Locate the cell with the specified text and output its (X, Y) center coordinate. 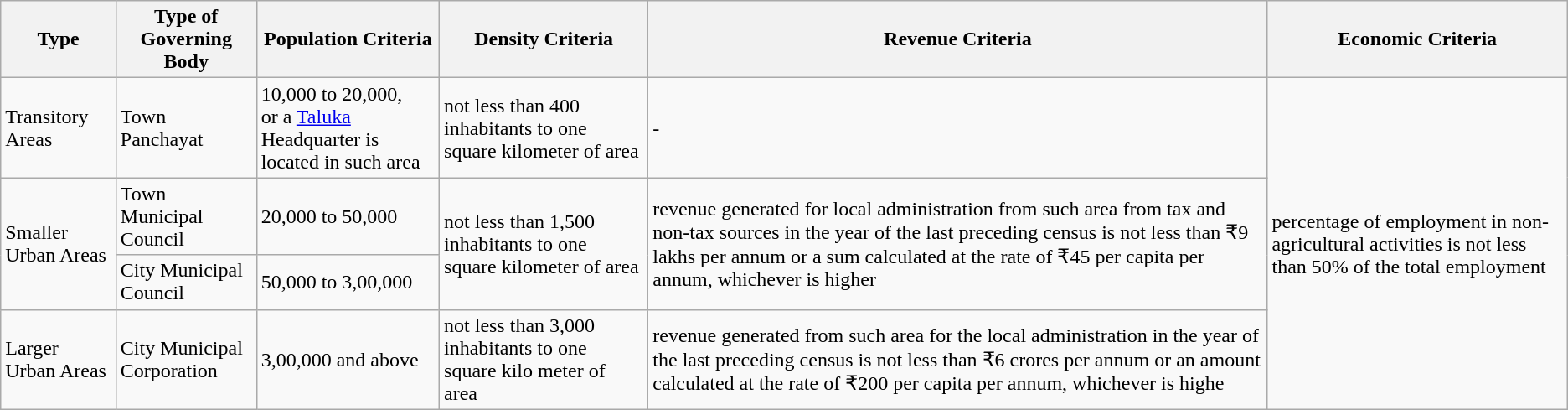
not less than 1,500 inhabitants to one square kilometer of area (544, 243)
percentage of employment in non-agricultural activities is not less than 50% of the total employment (1417, 243)
50,000 to 3,00,000 (348, 282)
not less than 3,000 inhabitants to one square kilo meter of area (544, 359)
Type (59, 39)
Town Municipal Council (186, 216)
3,00,000 and above (348, 359)
Larger Urban Areas (59, 359)
Town Panchayat (186, 127)
Population Criteria (348, 39)
City Municipal Council (186, 282)
- (958, 127)
Type of Governing Body (186, 39)
Density Criteria (544, 39)
Revenue Criteria (958, 39)
Economic Criteria (1417, 39)
not less than 400 inhabitants to one square kilometer of area (544, 127)
20,000 to 50,000 (348, 216)
City Municipal Corporation (186, 359)
10,000 to 20,000,or a Taluka Headquarter is located in such area (348, 127)
Smaller Urban Areas (59, 243)
Transitory Areas (59, 127)
